From the cell containing the given text, extract its center point as [x, y] coordinate. 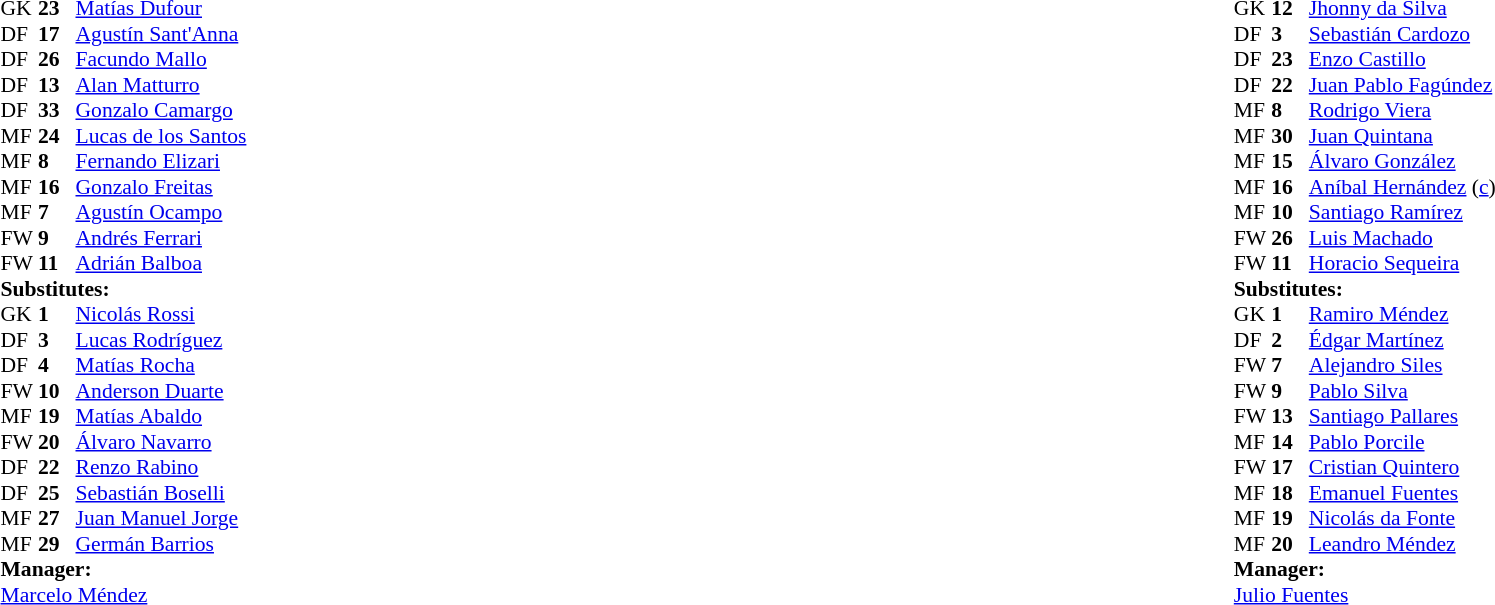
Gonzalo Freitas [162, 187]
Renzo Rabino [162, 467]
30 [1290, 136]
Lucas de los Santos [162, 136]
29 [57, 544]
Fernando Elizari [162, 161]
Agustín Sant'Anna [162, 34]
Adrián Balboa [162, 263]
14 [1290, 442]
2 [1290, 340]
24 [57, 136]
18 [1290, 493]
Juan Manuel Jorge [162, 519]
Alan Matturro [162, 85]
Lucas Rodríguez [162, 340]
23 [1290, 59]
Gonzalo Camargo [162, 111]
33 [57, 111]
27 [57, 519]
Facundo Mallo [162, 59]
Álvaro Navarro [162, 442]
Agustín Ocampo [162, 213]
Manager: [123, 569]
Germán Barrios [162, 544]
Anderson Duarte [162, 391]
Andrés Ferrari [162, 238]
Matías Rocha [162, 365]
Matías Abaldo [162, 417]
Substitutes: [123, 289]
25 [57, 493]
4 [57, 365]
Nicolás Rossi [162, 315]
15 [1290, 161]
Sebastián Boselli [162, 493]
